Scan for the cell matching the given text and deliver its (X, Y) coordinate at center. 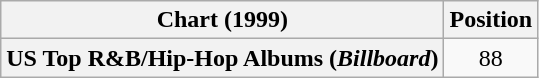
88 (491, 58)
US Top R&B/Hip-Hop Albums (Billboard) (222, 58)
Position (491, 20)
Chart (1999) (222, 20)
